Search for the cell housing the specified text and yield its [x, y] center coordinate. 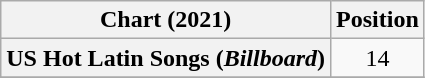
14 [378, 58]
Position [378, 20]
Chart (2021) [166, 20]
US Hot Latin Songs (Billboard) [166, 58]
